For the text-containing cell, return its midpoint in (X, Y) coordinate format. 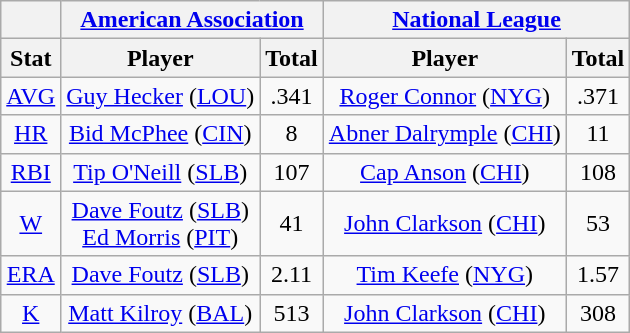
Matt Kilroy (BAL) (160, 313)
RBI (31, 172)
National League (476, 20)
Abner Dalrymple (CHI) (444, 134)
1.57 (598, 275)
Dave Foutz (SLB) (160, 275)
ERA (31, 275)
2.11 (292, 275)
107 (292, 172)
HR (31, 134)
Tip O'Neill (SLB) (160, 172)
K (31, 313)
513 (292, 313)
Bid McPhee (CIN) (160, 134)
.341 (292, 96)
Dave Foutz (SLB)Ed Morris (PIT) (160, 224)
Tim Keefe (NYG) (444, 275)
Stat (31, 58)
308 (598, 313)
.371 (598, 96)
Guy Hecker (LOU) (160, 96)
53 (598, 224)
Cap Anson (CHI) (444, 172)
Roger Connor (NYG) (444, 96)
108 (598, 172)
8 (292, 134)
W (31, 224)
41 (292, 224)
AVG (31, 96)
American Association (192, 20)
11 (598, 134)
